Return [X, Y] of the center of cell containing provided text 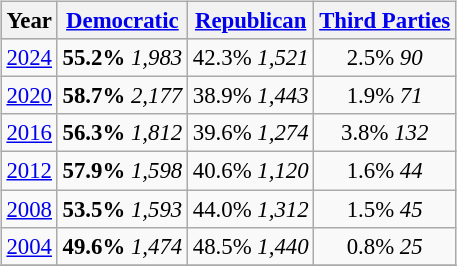
2012 [29, 171]
0.8% 25 [385, 246]
57.9% 1,598 [122, 171]
2024 [29, 58]
58.7% 2,177 [122, 96]
2020 [29, 96]
44.0% 1,312 [250, 209]
3.8% 132 [385, 133]
Third Parties [385, 21]
40.6% 1,120 [250, 171]
2.5% 90 [385, 58]
39.6% 1,274 [250, 133]
1.9% 71 [385, 96]
48.5% 1,440 [250, 246]
38.9% 1,443 [250, 96]
2016 [29, 133]
1.5% 45 [385, 209]
1.6% 44 [385, 171]
53.5% 1,593 [122, 209]
55.2% 1,983 [122, 58]
2004 [29, 246]
Democratic [122, 21]
56.3% 1,812 [122, 133]
2008 [29, 209]
42.3% 1,521 [250, 58]
Republican [250, 21]
49.6% 1,474 [122, 246]
Year [29, 21]
